Identify which cell holds the provided text, then report its (X, Y) central coordinate. 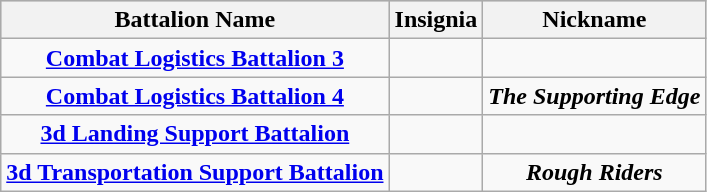
Insignia (436, 20)
Rough Riders (594, 172)
Combat Logistics Battalion 3 (195, 58)
Combat Logistics Battalion 4 (195, 96)
The Supporting Edge (594, 96)
Battalion Name (195, 20)
3d Transportation Support Battalion (195, 172)
3d Landing Support Battalion (195, 134)
Nickname (594, 20)
